Identify which cell holds the provided text, then report its (x, y) central coordinate. 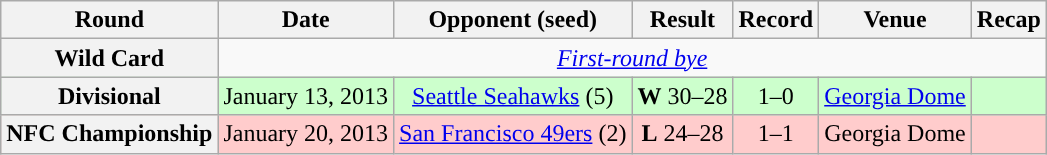
Date (306, 20)
Record (776, 20)
NFC Championship (110, 134)
1–1 (776, 134)
Seattle Seahawks (5) (513, 96)
Opponent (seed) (513, 20)
Wild Card (110, 58)
W 30–28 (682, 96)
Result (682, 20)
Round (110, 20)
January 13, 2013 (306, 96)
1–0 (776, 96)
Venue (896, 20)
January 20, 2013 (306, 134)
Recap (1008, 20)
Divisional (110, 96)
San Francisco 49ers (2) (513, 134)
L 24–28 (682, 134)
First-round bye (632, 58)
